Return the (x, y) coordinate for the center point of the cell that contains the specified text.  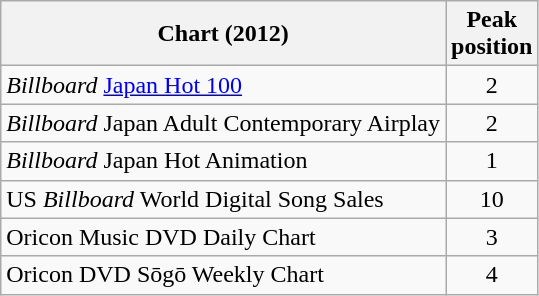
Oricon Music DVD Daily Chart (224, 237)
Billboard Japan Adult Contemporary Airplay (224, 123)
US Billboard World Digital Song Sales (224, 199)
3 (492, 237)
Billboard Japan Hot 100 (224, 85)
Oricon DVD Sōgō Weekly Chart (224, 275)
Billboard Japan Hot Animation (224, 161)
4 (492, 275)
10 (492, 199)
Peakposition (492, 34)
Chart (2012) (224, 34)
1 (492, 161)
